Identify which cell holds the provided text, then report its [X, Y] central coordinate. 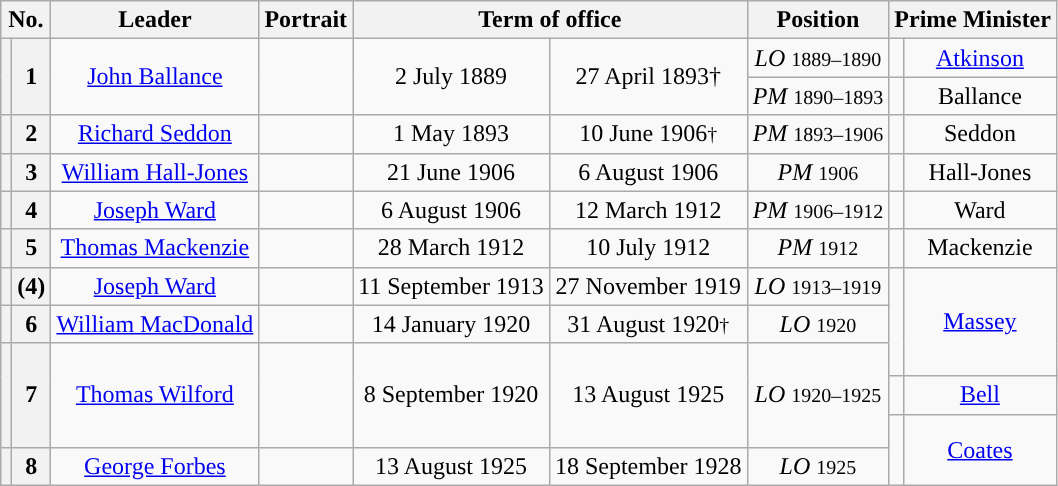
Portrait [306, 20]
Prime Minister [973, 20]
Thomas Wilford [155, 395]
27 April 1893† [648, 77]
LO 1920–1925 [818, 395]
6 [32, 324]
14 January 1920 [452, 324]
2 [32, 134]
LO 1889–1890 [818, 58]
1 May 1893 [452, 134]
George Forbes [155, 466]
PM 1912 [818, 248]
PM 1906–1912 [818, 210]
Bell [980, 395]
Thomas Mackenzie [155, 248]
28 March 1912 [452, 248]
PM 1890–1893 [818, 96]
Leader [155, 20]
8 [32, 466]
William MacDonald [155, 324]
Term of office [550, 20]
31 August 1920† [648, 324]
10 July 1912 [648, 248]
William Hall-Jones [155, 172]
Position [818, 20]
3 [32, 172]
Ward [980, 210]
LO 1920 [818, 324]
Mackenzie [980, 248]
Richard Seddon [155, 134]
10 June 1906† [648, 134]
12 March 1912 [648, 210]
(4) [32, 286]
1 [32, 77]
5 [32, 248]
PM 1893–1906 [818, 134]
8 September 1920 [452, 395]
LO 1925 [818, 466]
27 November 1919 [648, 286]
4 [32, 210]
PM 1906 [818, 172]
21 June 1906 [452, 172]
2 July 1889 [452, 77]
Massey [980, 322]
Atkinson [980, 58]
11 September 1913 [452, 286]
Seddon [980, 134]
LO 1913–1919 [818, 286]
7 [32, 395]
Coates [980, 450]
18 September 1928 [648, 466]
John Ballance [155, 77]
No. [26, 20]
Hall-Jones [980, 172]
Ballance [980, 96]
